Identify which cell holds the provided text, then report its [x, y] central coordinate. 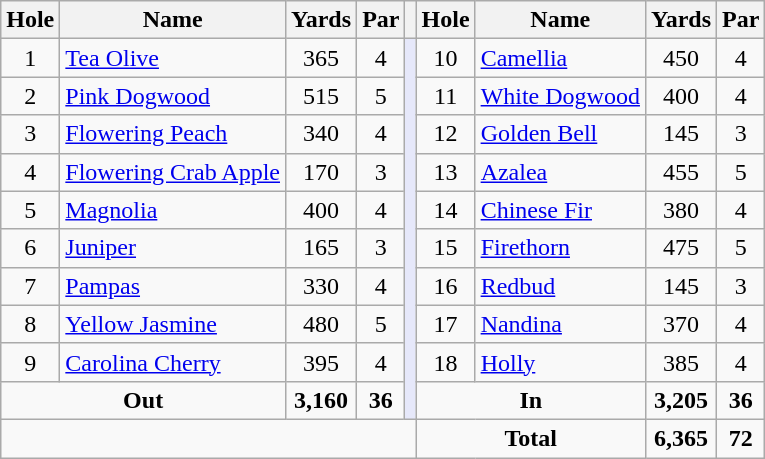
1 [30, 58]
16 [446, 286]
14 [446, 210]
6,365 [680, 438]
Holly [560, 362]
370 [680, 324]
450 [680, 58]
340 [322, 134]
480 [322, 324]
Azalea [560, 172]
Camellia [560, 58]
12 [446, 134]
Flowering Peach [173, 134]
380 [680, 210]
395 [322, 362]
6 [30, 248]
Out [144, 400]
Pampas [173, 286]
3,160 [322, 400]
Redbud [560, 286]
385 [680, 362]
Yellow Jasmine [173, 324]
Nandina [560, 324]
165 [322, 248]
In [530, 400]
17 [446, 324]
18 [446, 362]
Tea Olive [173, 58]
3,205 [680, 400]
Juniper [173, 248]
475 [680, 248]
365 [322, 58]
9 [30, 362]
72 [741, 438]
170 [322, 172]
10 [446, 58]
Magnolia [173, 210]
Firethorn [560, 248]
White Dogwood [560, 96]
515 [322, 96]
8 [30, 324]
Flowering Crab Apple [173, 172]
15 [446, 248]
Pink Dogwood [173, 96]
Golden Bell [560, 134]
Chinese Fir [560, 210]
13 [446, 172]
330 [322, 286]
11 [446, 96]
7 [30, 286]
Carolina Cherry [173, 362]
2 [30, 96]
455 [680, 172]
Total [530, 438]
